Output the (x, y) coordinate of the center of the cell containing the given text.  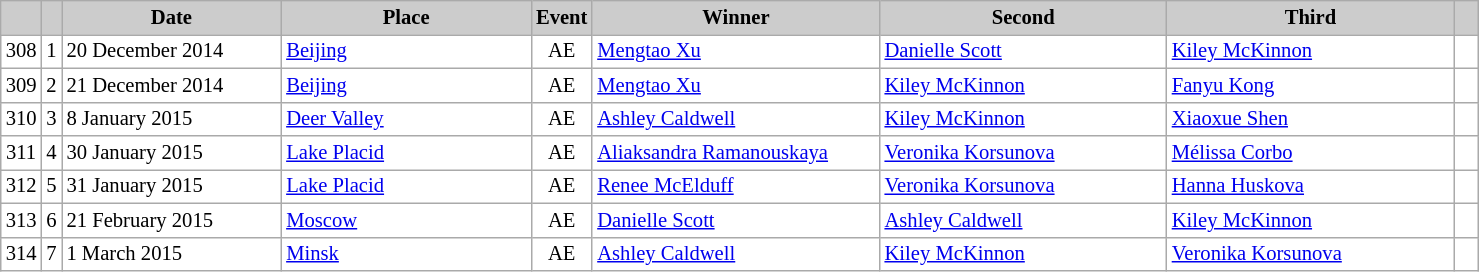
5 (51, 186)
21 February 2015 (172, 220)
Xiaoxue Shen (1310, 119)
1 March 2015 (172, 254)
4 (51, 153)
311 (22, 153)
Event (562, 17)
Moscow (406, 220)
6 (51, 220)
312 (22, 186)
309 (22, 85)
1 (51, 51)
Minsk (406, 254)
Second (1024, 17)
313 (22, 220)
Winner (736, 17)
Hanna Huskova (1310, 186)
31 January 2015 (172, 186)
314 (22, 254)
3 (51, 119)
Date (172, 17)
20 December 2014 (172, 51)
2 (51, 85)
Deer Valley (406, 119)
Renee McElduff (736, 186)
Mélissa Corbo (1310, 153)
21 December 2014 (172, 85)
Place (406, 17)
Aliaksandra Ramanouskaya (736, 153)
30 January 2015 (172, 153)
Third (1310, 17)
8 January 2015 (172, 119)
Fanyu Kong (1310, 85)
310 (22, 119)
308 (22, 51)
7 (51, 254)
